Scan for the cell matching the given text and deliver its (x, y) coordinate at center. 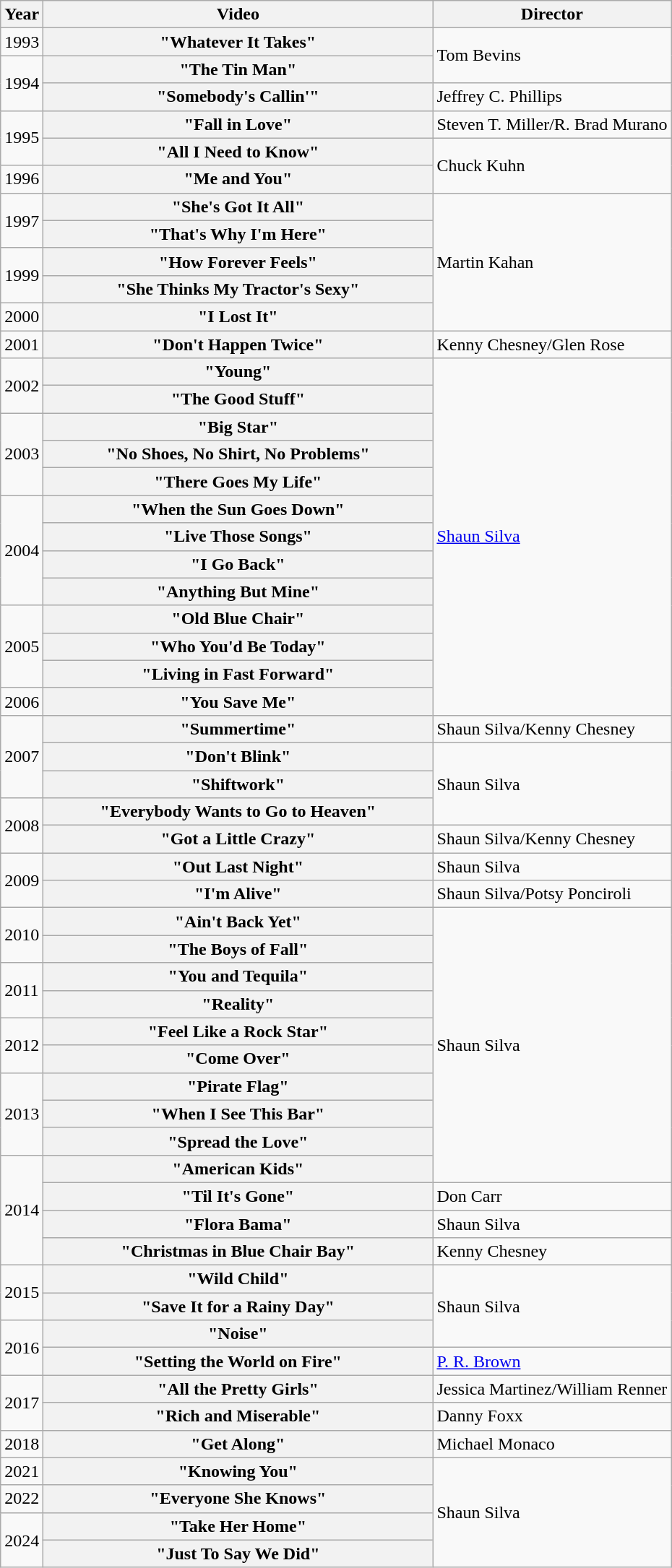
"I Lost It" (238, 316)
"Setting the World on Fire" (238, 1361)
2022 (22, 1499)
Jessica Martinez/William Renner (552, 1389)
2001 (22, 345)
"Summertime" (238, 729)
"Young" (238, 372)
"How Forever Feels" (238, 261)
"All I Need to Know" (238, 152)
"Get Along" (238, 1444)
2017 (22, 1403)
2000 (22, 316)
"Live Those Songs" (238, 537)
Year (22, 14)
Martin Kahan (552, 261)
"She's Got It All" (238, 207)
Tom Bevins (552, 56)
"When I See This Bar" (238, 1114)
1993 (22, 42)
2014 (22, 1210)
2005 (22, 646)
"Anything But Mine" (238, 592)
"The Tin Man" (238, 69)
2006 (22, 701)
"No Shoes, No Shirt, No Problems" (238, 454)
"The Good Stuff" (238, 399)
"Fall in Love" (238, 124)
2016 (22, 1348)
2009 (22, 880)
"Take Her Home" (238, 1526)
"Big Star" (238, 427)
"Flora Bama" (238, 1224)
2002 (22, 386)
2021 (22, 1471)
"You and Tequila" (238, 976)
2004 (22, 550)
"Don't Blink" (238, 756)
"Who You'd Be Today" (238, 646)
"All the Pretty Girls" (238, 1389)
Steven T. Miller/R. Brad Murano (552, 124)
"Reality" (238, 1004)
"Christmas in Blue Chair Bay" (238, 1252)
2024 (22, 1540)
"Knowing You" (238, 1471)
"That's Why I'm Here" (238, 234)
"Out Last Night" (238, 867)
"Got a Little Crazy" (238, 839)
1999 (22, 275)
2003 (22, 454)
"Spread the Love" (238, 1141)
"Whatever It Takes" (238, 42)
"Wild Child" (238, 1279)
1996 (22, 179)
"She Thinks My Tractor's Sexy" (238, 289)
"Shiftwork" (238, 784)
2013 (22, 1114)
"Somebody's Callin'" (238, 97)
2012 (22, 1045)
"When the Sun Goes Down" (238, 509)
2015 (22, 1293)
2018 (22, 1444)
Shaun Silva/Potsy Ponciroli (552, 894)
Michael Monaco (552, 1444)
"I Go Back" (238, 564)
Director (552, 14)
Jeffrey C. Phillips (552, 97)
"American Kids" (238, 1169)
Danny Foxx (552, 1416)
"Rich and Miserable" (238, 1416)
1994 (22, 83)
"Ain't Back Yet" (238, 922)
"Til It's Gone" (238, 1196)
1995 (22, 138)
"Me and You" (238, 179)
2010 (22, 935)
2011 (22, 990)
1997 (22, 220)
"Save It for a Rainy Day" (238, 1307)
"Come Over" (238, 1059)
2007 (22, 756)
Kenny Chesney (552, 1252)
"Just To Say We Did" (238, 1554)
"Noise" (238, 1334)
"Everyone She Knows" (238, 1499)
2008 (22, 826)
"You Save Me" (238, 701)
Chuck Kuhn (552, 165)
"Old Blue Chair" (238, 619)
Video (238, 14)
"Pirate Flag" (238, 1086)
Don Carr (552, 1196)
"There Goes My Life" (238, 482)
"I'm Alive" (238, 894)
"Living in Fast Forward" (238, 674)
"Don't Happen Twice" (238, 345)
Kenny Chesney/Glen Rose (552, 345)
P. R. Brown (552, 1361)
"Everybody Wants to Go to Heaven" (238, 812)
"The Boys of Fall" (238, 949)
"Feel Like a Rock Star" (238, 1031)
